Capture the cell that displays the provided text and extract its [x, y] central coordinate. 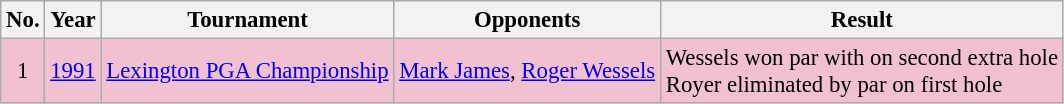
Lexington PGA Championship [248, 72]
Result [862, 20]
Opponents [528, 20]
1 [23, 72]
Year [73, 20]
Wessels won par with on second extra holeRoyer eliminated by par on first hole [862, 72]
Tournament [248, 20]
No. [23, 20]
1991 [73, 72]
Mark James, Roger Wessels [528, 72]
